Identify which cell holds the provided text, then report its [x, y] central coordinate. 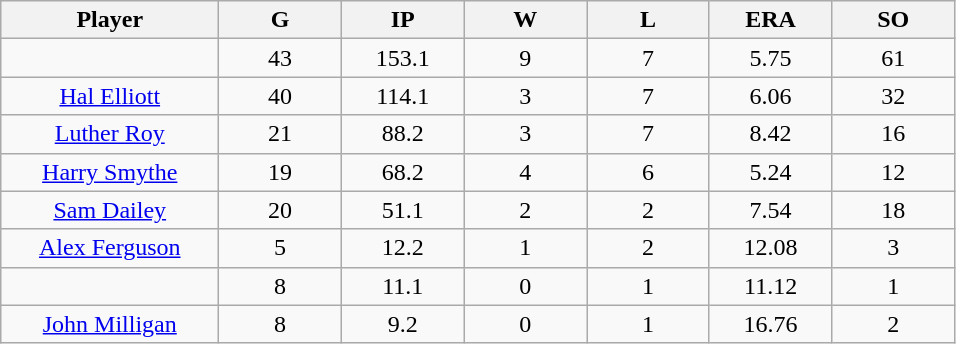
18 [894, 210]
8.42 [770, 134]
4 [526, 172]
6.06 [770, 96]
12 [894, 172]
16.76 [770, 324]
5.75 [770, 58]
IP [402, 20]
153.1 [402, 58]
5 [280, 248]
9.2 [402, 324]
11.12 [770, 286]
6 [648, 172]
Player [110, 20]
9 [526, 58]
5.24 [770, 172]
88.2 [402, 134]
12.2 [402, 248]
68.2 [402, 172]
32 [894, 96]
John Milligan [110, 324]
11.1 [402, 286]
SO [894, 20]
43 [280, 58]
114.1 [402, 96]
W [526, 20]
ERA [770, 20]
51.1 [402, 210]
Alex Ferguson [110, 248]
L [648, 20]
G [280, 20]
Luther Roy [110, 134]
Sam Dailey [110, 210]
61 [894, 58]
7.54 [770, 210]
Hal Elliott [110, 96]
12.08 [770, 248]
40 [280, 96]
21 [280, 134]
16 [894, 134]
19 [280, 172]
20 [280, 210]
Harry Smythe [110, 172]
